Scan for the cell matching the given text and deliver its (x, y) coordinate at center. 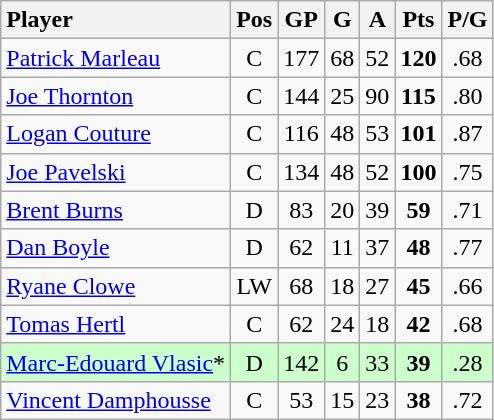
.87 (468, 134)
134 (302, 172)
45 (418, 286)
101 (418, 134)
37 (378, 248)
144 (302, 96)
P/G (468, 20)
116 (302, 134)
Player (116, 20)
23 (378, 400)
6 (342, 362)
25 (342, 96)
11 (342, 248)
.71 (468, 210)
15 (342, 400)
.66 (468, 286)
Vincent Damphousse (116, 400)
Joe Thornton (116, 96)
38 (418, 400)
24 (342, 324)
Brent Burns (116, 210)
Dan Boyle (116, 248)
LW (254, 286)
Pos (254, 20)
27 (378, 286)
G (342, 20)
20 (342, 210)
Pts (418, 20)
.80 (468, 96)
100 (418, 172)
33 (378, 362)
Logan Couture (116, 134)
177 (302, 58)
Ryane Clowe (116, 286)
GP (302, 20)
Joe Pavelski (116, 172)
.72 (468, 400)
59 (418, 210)
.77 (468, 248)
A (378, 20)
120 (418, 58)
90 (378, 96)
Marc-Edouard Vlasic* (116, 362)
42 (418, 324)
142 (302, 362)
.28 (468, 362)
.75 (468, 172)
Patrick Marleau (116, 58)
115 (418, 96)
Tomas Hertl (116, 324)
83 (302, 210)
